Identify which cell holds the provided text, then report its (x, y) central coordinate. 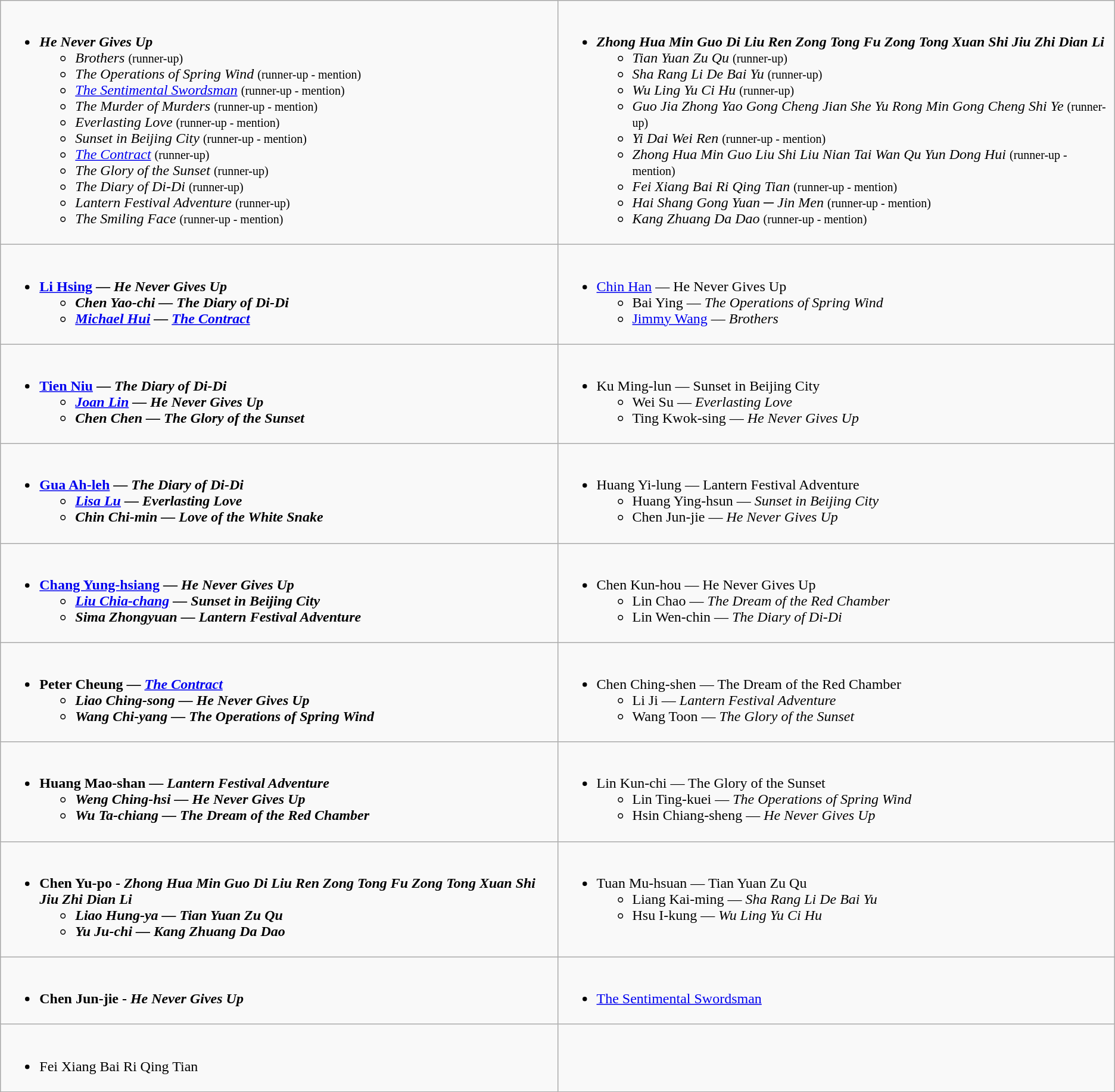
Chin Han — He Never Gives UpBai Ying — The Operations of Spring WindJimmy Wang — Brothers (836, 294)
Li Hsing — He Never Gives UpChen Yao-chi — The Diary of Di-DiMichael Hui — The Contract (279, 294)
Chen Jun-jie - He Never Gives Up (279, 991)
Lin Kun-chi — The Glory of the SunsetLin Ting-kuei — The Operations of Spring WindHsin Chiang-sheng — He Never Gives Up (836, 792)
Chen Yu-po - Zhong Hua Min Guo Di Liu Ren Zong Tong Fu Zong Tong Xuan Shi Jiu Zhi Dian LiLiao Hung-ya — Tian Yuan Zu QuYu Ju-chi — Kang Zhuang Da Dao (279, 899)
Peter Cheung — The ContractLiao Ching-song — He Never Gives UpWang Chi-yang — The Operations of Spring Wind (279, 692)
Huang Yi-lung — Lantern Festival AdventureHuang Ying-hsun — Sunset in Beijing CityChen Jun-jie — He Never Gives Up (836, 493)
Chen Kun-hou — He Never Gives UpLin Chao — The Dream of the Red ChamberLin Wen-chin — The Diary of Di-Di (836, 593)
The Sentimental Swordsman (836, 991)
Huang Mao-shan — Lantern Festival AdventureWeng Ching-hsi — He Never Gives UpWu Ta-chiang — The Dream of the Red Chamber (279, 792)
Chang Yung-hsiang — He Never Gives UpLiu Chia-chang — Sunset in Beijing CitySima Zhongyuan — Lantern Festival Adventure (279, 593)
Chen Ching-shen — The Dream of the Red ChamberLi Ji — Lantern Festival AdventureWang Toon — The Glory of the Sunset (836, 692)
Ku Ming-lun — Sunset in Beijing CityWei Su — Everlasting LoveTing Kwok-sing — He Never Gives Up (836, 394)
Tuan Mu-hsuan — Tian Yuan Zu QuLiang Kai-ming — Sha Rang Li De Bai YuHsu I-kung — Wu Ling Yu Ci Hu (836, 899)
Gua Ah-leh — The Diary of Di-DiLisa Lu — Everlasting LoveChin Chi-min — Love of the White Snake (279, 493)
Tien Niu — The Diary of Di-DiJoan Lin — He Never Gives UpChen Chen — The Glory of the Sunset (279, 394)
Fei Xiang Bai Ri Qing Tian (279, 1057)
